Capture the cell that displays the provided text and extract its [X, Y] central coordinate. 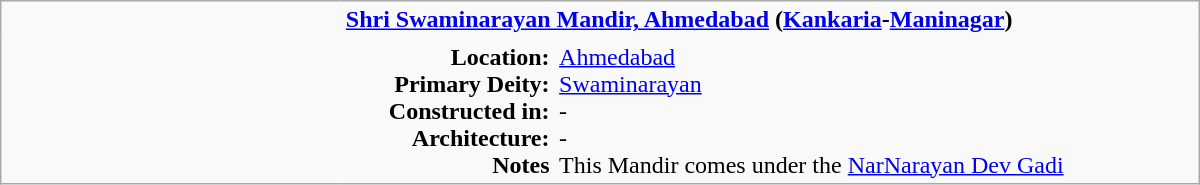
Shri Swaminarayan Mandir, Ahmedabad (Kankaria-Maninagar) [770, 20]
Location: Primary Deity:Constructed in:Architecture:Notes [448, 110]
Ahmedabad Swaminarayan - - This Mandir comes under the NarNarayan Dev Gadi [876, 110]
